Determine the (x, y) coordinate at the center of the cell enclosing the given text.  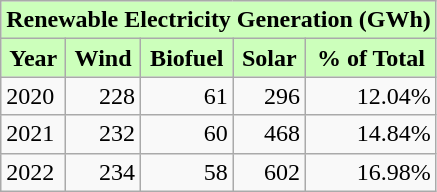
14.84% (370, 134)
Year (34, 58)
61 (186, 96)
60 (186, 134)
232 (104, 134)
468 (269, 134)
234 (104, 172)
602 (269, 172)
228 (104, 96)
2021 (34, 134)
Renewable Electricity Generation (GWh) (219, 20)
2022 (34, 172)
Biofuel (186, 58)
296 (269, 96)
16.98% (370, 172)
Wind (104, 58)
12.04% (370, 96)
2020 (34, 96)
58 (186, 172)
Solar (269, 58)
% of Total (370, 58)
